Return (X, Y) of the center of cell containing provided text 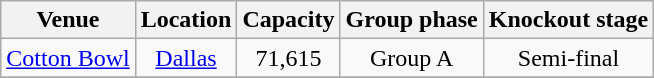
Location (186, 20)
Capacity (288, 20)
Knockout stage (568, 20)
Semi-final (568, 58)
Group phase (412, 20)
Venue (68, 20)
71,615 (288, 58)
Dallas (186, 58)
Cotton Bowl (68, 58)
Group A (412, 58)
